Provide the [X, Y] coordinate of the cell's center where the given text is located.  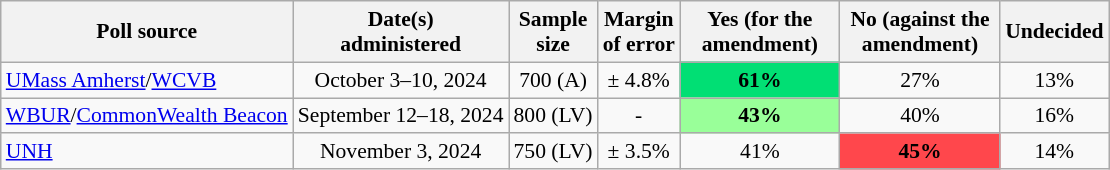
- [639, 116]
October 3–10, 2024 [401, 80]
750 (LV) [552, 152]
41% [760, 152]
43% [760, 116]
16% [1054, 116]
September 12–18, 2024 [401, 116]
13% [1054, 80]
November 3, 2024 [401, 152]
700 (A) [552, 80]
UNH [147, 152]
14% [1054, 152]
Yes (for the amendment) [760, 32]
Samplesize [552, 32]
Undecided [1054, 32]
± 3.5% [639, 152]
61% [760, 80]
45% [920, 152]
No (against the amendment) [920, 32]
± 4.8% [639, 80]
WBUR/CommonWealth Beacon [147, 116]
40% [920, 116]
Poll source [147, 32]
800 (LV) [552, 116]
Marginof error [639, 32]
27% [920, 80]
Date(s)administered [401, 32]
UMass Amherst/WCVB [147, 80]
